Detect which cell encompasses the target text, then output its (X, Y) center coordinate. 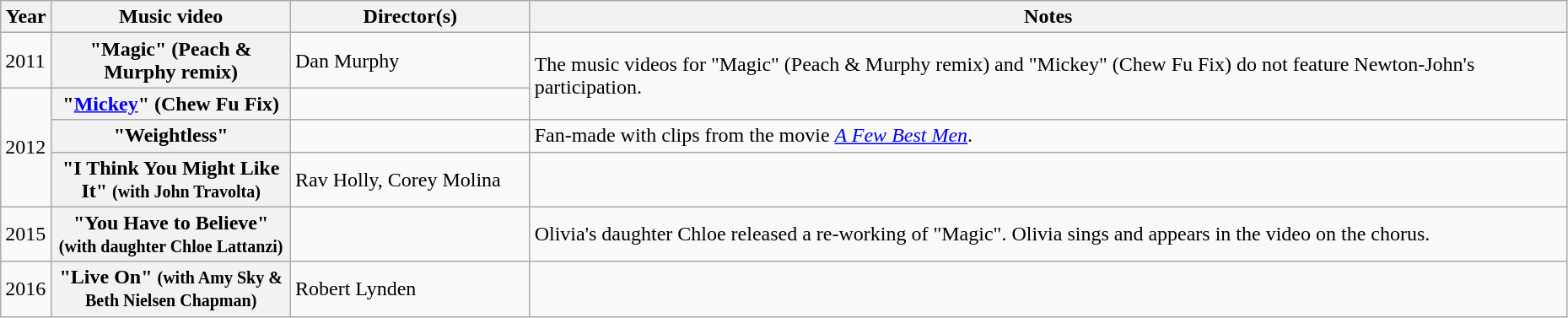
Robert Lynden (410, 288)
"Weightless" (171, 136)
The music videos for "Magic" (Peach & Murphy remix) and "Mickey" (Chew Fu Fix) do not feature Newton-John's participation. (1048, 76)
"Magic" (Peach & Murphy remix) (171, 61)
Fan-made with clips from the movie A Few Best Men. (1048, 136)
"Live On" (with Amy Sky & Beth Nielsen Chapman) (171, 288)
Rav Holly, Corey Molina (410, 179)
Director(s) (410, 17)
2016 (26, 288)
"I Think You Might Like It" (with John Travolta) (171, 179)
Dan Murphy (410, 61)
2012 (26, 147)
"You Have to Believe" (with daughter Chloe Lattanzi) (171, 234)
Year (26, 17)
Olivia's daughter Chloe released a re-working of "Magic". Olivia sings and appears in the video on the chorus. (1048, 234)
2011 (26, 61)
2015 (26, 234)
Notes (1048, 17)
Music video (171, 17)
"Mickey" (Chew Fu Fix) (171, 104)
